For the text-containing cell, return its midpoint in [x, y] coordinate format. 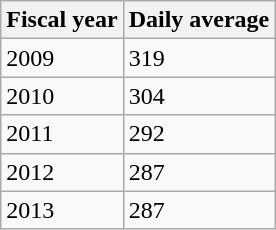
2009 [62, 58]
2010 [62, 96]
304 [199, 96]
2011 [62, 134]
2012 [62, 172]
292 [199, 134]
2013 [62, 210]
319 [199, 58]
Fiscal year [62, 20]
Daily average [199, 20]
